Pinpoint the cell where the given text exists, returning its (x, y) midpoint coordinate. 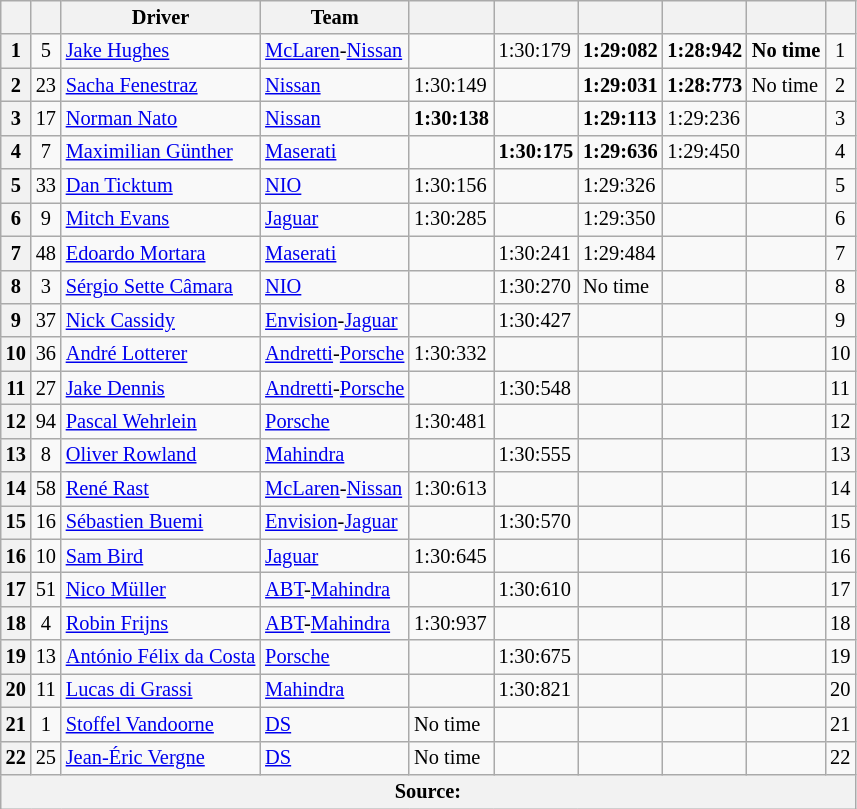
Lucas di Grassi (160, 690)
1:30:548 (536, 388)
Nick Cassidy (160, 320)
Edoardo Mortara (160, 253)
1:29:326 (620, 186)
Pascal Wehrlein (160, 421)
António Félix da Costa (160, 657)
Driver (160, 17)
Norman Nato (160, 118)
1:29:113 (620, 118)
51 (46, 589)
1:30:481 (451, 421)
1:30:821 (536, 690)
1:30:138 (451, 118)
36 (46, 354)
1:30:675 (536, 657)
1:30:270 (536, 287)
Stoffel Vandoorne (160, 724)
1:30:645 (451, 556)
1:30:570 (536, 522)
Source: (428, 791)
1:29:484 (620, 253)
1:30:149 (451, 85)
25 (46, 758)
Mitch Evans (160, 219)
94 (46, 421)
Sérgio Sette Câmara (160, 287)
1:29:031 (620, 85)
1:30:332 (451, 354)
23 (46, 85)
1:30:937 (451, 623)
Maximilian Günther (160, 152)
Team (334, 17)
1:29:350 (620, 219)
Sacha Fenestraz (160, 85)
1:30:427 (536, 320)
1:30:179 (536, 51)
Sam Bird (160, 556)
Sébastien Buemi (160, 522)
Dan Ticktum (160, 186)
Oliver Rowland (160, 455)
1:30:156 (451, 186)
1:30:241 (536, 253)
1:29:082 (620, 51)
1:30:285 (451, 219)
Jean-Éric Vergne (160, 758)
1:29:636 (620, 152)
René Rast (160, 489)
André Lotterer (160, 354)
Jake Hughes (160, 51)
48 (46, 253)
1:30:610 (536, 589)
Jake Dennis (160, 388)
1:30:175 (536, 152)
Nico Müller (160, 589)
27 (46, 388)
37 (46, 320)
1:30:613 (451, 489)
Robin Frijns (160, 623)
1:29:236 (705, 118)
1:29:450 (705, 152)
1:28:773 (705, 85)
1:30:555 (536, 455)
1:28:942 (705, 51)
58 (46, 489)
33 (46, 186)
